Return [x, y] of the center of cell containing provided text 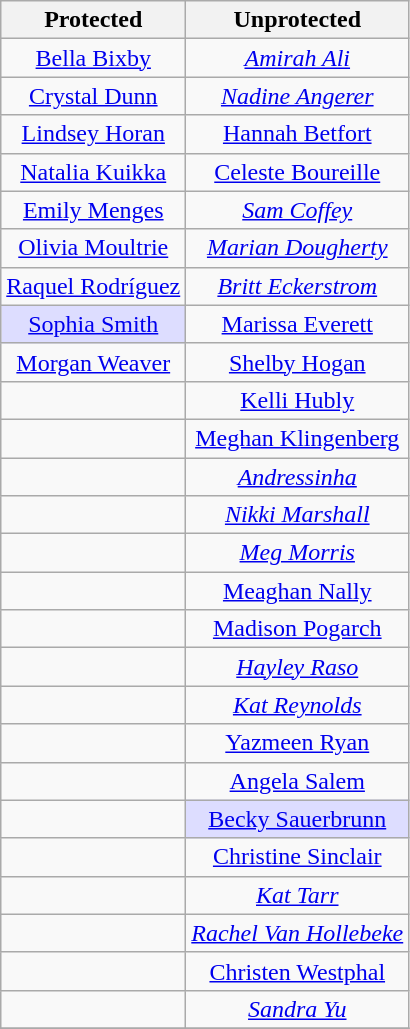
Madison Pogarch [298, 629]
Marissa Everett [298, 324]
Celeste Boureille [298, 172]
Christine Sinclair [298, 857]
Protected [94, 20]
Angela Salem [298, 781]
Nadine Angerer [298, 96]
Bella Bixby [94, 58]
Natalia Kuikka [94, 172]
Meaghan Nally [298, 591]
Unprotected [298, 20]
Lindsey Horan [94, 134]
Rachel Van Hollebeke [298, 933]
Christen Westphal [298, 971]
Morgan Weaver [94, 362]
Kat Reynolds [298, 705]
Amirah Ali [298, 58]
Nikki Marshall [298, 515]
Marian Dougherty [298, 248]
Hayley Raso [298, 667]
Raquel Rodríguez [94, 286]
Crystal Dunn [94, 96]
Hannah Betfort [298, 134]
Kelli Hubly [298, 400]
Sophia Smith [94, 324]
Olivia Moultrie [94, 248]
Becky Sauerbrunn [298, 819]
Emily Menges [94, 210]
Kat Tarr [298, 895]
Sandra Yu [298, 1009]
Yazmeen Ryan [298, 743]
Sam Coffey [298, 210]
Britt Eckerstrom [298, 286]
Shelby Hogan [298, 362]
Meg Morris [298, 553]
Meghan Klingenberg [298, 438]
Andressinha [298, 477]
